Return the (x, y) coordinate for the center point of the cell that contains the specified text.  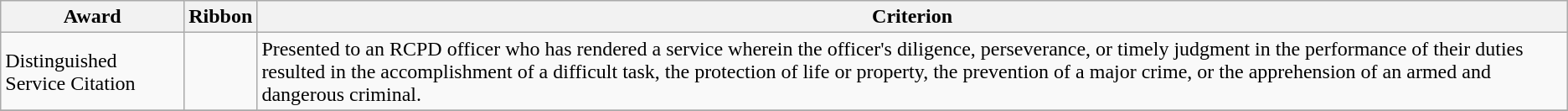
Award (92, 17)
Distinguished Service Citation (92, 71)
Ribbon (221, 17)
Criterion (912, 17)
